Determine the [x, y] coordinate at the center of the cell enclosing the given text.  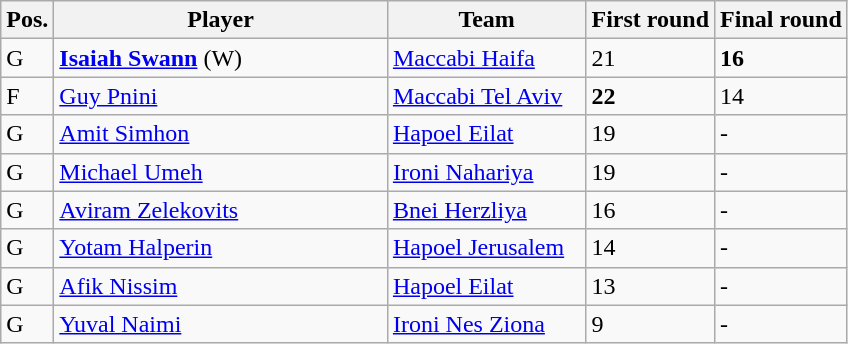
Hapoel Jerusalem [486, 248]
Bnei Herzliya [486, 210]
First round [650, 20]
Pos. [28, 20]
Team [486, 20]
Yotam Halperin [221, 248]
Player [221, 20]
Michael Umeh [221, 172]
Amit Simhon [221, 134]
Isaiah Swann (W) [221, 58]
Guy Pnini [221, 96]
22 [650, 96]
Aviram Zelekovits [221, 210]
Yuval Naimi [221, 324]
Maccabi Tel Aviv [486, 96]
Final round [782, 20]
Maccabi Haifa [486, 58]
Afik Nissim [221, 286]
F [28, 96]
9 [650, 324]
Ironi Nahariya [486, 172]
13 [650, 286]
Ironi Nes Ziona [486, 324]
21 [650, 58]
